Scan for the cell matching the given text and deliver its (X, Y) coordinate at center. 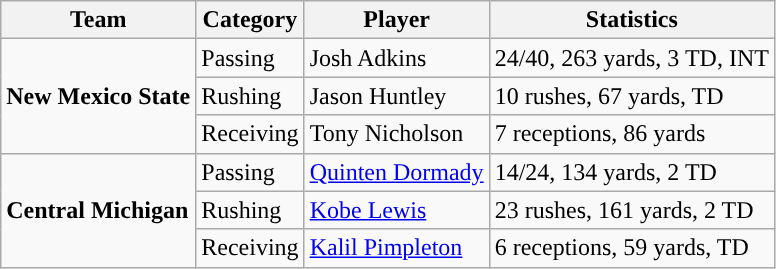
10 rushes, 67 yards, TD (632, 96)
Jason Huntley (396, 96)
Tony Nicholson (396, 134)
Josh Adkins (396, 58)
New Mexico State (98, 96)
Statistics (632, 20)
23 rushes, 161 yards, 2 TD (632, 210)
Kobe Lewis (396, 210)
Quinten Dormady (396, 172)
Central Michigan (98, 210)
Player (396, 20)
Team (98, 20)
Category (250, 20)
24/40, 263 yards, 3 TD, INT (632, 58)
14/24, 134 yards, 2 TD (632, 172)
6 receptions, 59 yards, TD (632, 248)
7 receptions, 86 yards (632, 134)
Kalil Pimpleton (396, 248)
